Find where the given text appears and provide that cell's center as (x, y) coordinate. 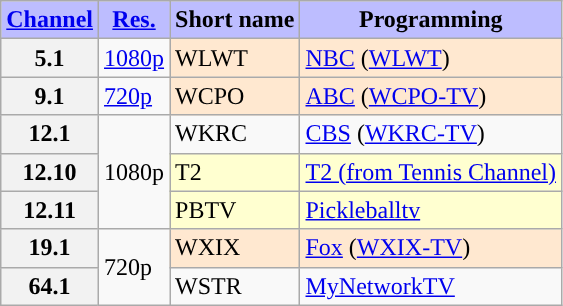
Programming (431, 20)
NBC (WLWT) (431, 58)
12.10 (50, 172)
Short name (235, 20)
5.1 (50, 58)
WSTR (235, 286)
T2 (235, 172)
Fox (WXIX-TV) (431, 248)
19.1 (50, 248)
WXIX (235, 248)
ABC (WCPO-TV) (431, 96)
MyNetworkTV (431, 286)
64.1 (50, 286)
WLWT (235, 58)
T2 (from Tennis Channel) (431, 172)
Channel (50, 20)
PBTV (235, 210)
12.1 (50, 134)
12.11 (50, 210)
Pickleballtv (431, 210)
Res. (134, 20)
WCPO (235, 96)
CBS (WKRC-TV) (431, 134)
WKRC (235, 134)
9.1 (50, 96)
